Capture the cell that displays the provided text and extract its (x, y) central coordinate. 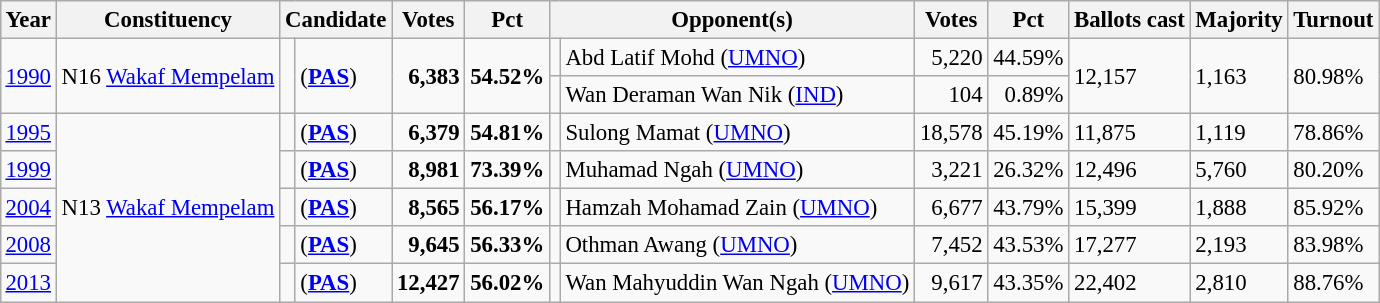
43.79% (1028, 208)
12,157 (1130, 76)
22,402 (1130, 283)
44.59% (1028, 57)
43.35% (1028, 283)
73.39% (508, 170)
8,565 (428, 208)
18,578 (952, 133)
80.20% (1334, 170)
Opponent(s) (732, 20)
2008 (28, 245)
1999 (28, 170)
Abd Latif Mohd (UMNO) (738, 57)
1990 (28, 76)
Muhamad Ngah (UMNO) (738, 170)
Candidate (336, 20)
9,645 (428, 245)
43.53% (1028, 245)
2,810 (1239, 283)
Wan Mahyuddin Wan Ngah (UMNO) (738, 283)
Year (28, 20)
56.02% (508, 283)
56.33% (508, 245)
1995 (28, 133)
11,875 (1130, 133)
1,119 (1239, 133)
Hamzah Mohamad Zain (UMNO) (738, 208)
6,383 (428, 76)
9,617 (952, 283)
54.52% (508, 76)
56.17% (508, 208)
2,193 (1239, 245)
1,163 (1239, 76)
15,399 (1130, 208)
80.98% (1334, 76)
Wan Deraman Wan Nik (IND) (738, 95)
6,677 (952, 208)
Turnout (1334, 20)
Sulong Mamat (UMNO) (738, 133)
2004 (28, 208)
88.76% (1334, 283)
45.19% (1028, 133)
26.32% (1028, 170)
N13 Wakaf Mempelam (168, 208)
Othman Awang (UMNO) (738, 245)
12,427 (428, 283)
17,277 (1130, 245)
Majority (1239, 20)
Ballots cast (1130, 20)
78.86% (1334, 133)
Constituency (168, 20)
83.98% (1334, 245)
5,760 (1239, 170)
85.92% (1334, 208)
3,221 (952, 170)
0.89% (1028, 95)
2013 (28, 283)
5,220 (952, 57)
N16 Wakaf Mempelam (168, 76)
7,452 (952, 245)
8,981 (428, 170)
6,379 (428, 133)
54.81% (508, 133)
12,496 (1130, 170)
104 (952, 95)
1,888 (1239, 208)
